Scan for the cell matching the given text and deliver its [X, Y] coordinate at center. 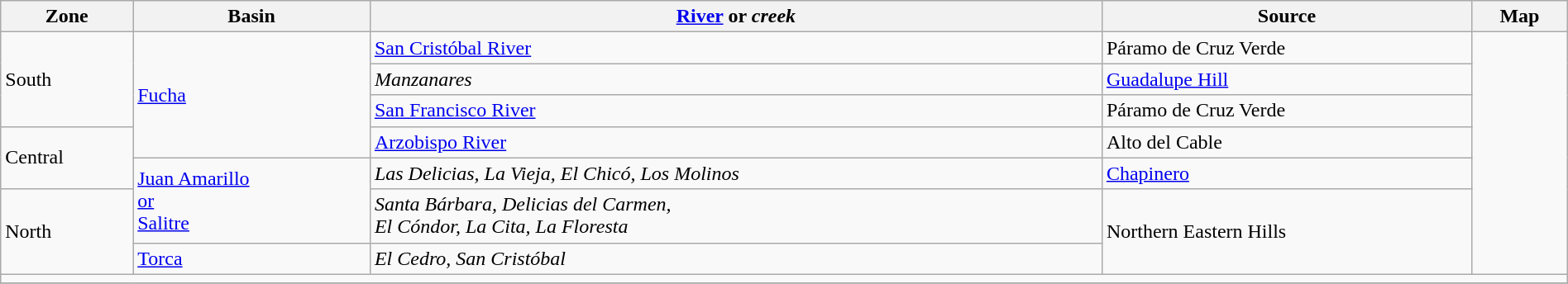
South [67, 79]
North [67, 231]
Guadalupe Hill [1287, 79]
Northern Eastern Hills [1287, 231]
Central [67, 158]
Zone [67, 17]
Torca [251, 258]
Juan AmarilloorSalitre [251, 200]
El Cedro, San Cristóbal [736, 258]
Arzobispo River [736, 142]
Santa Bárbara, Delicias del Carmen,El Cóndor, La Cita, La Floresta [736, 216]
River or creek [736, 17]
Source [1287, 17]
Basin [251, 17]
Map [1520, 17]
Alto del Cable [1287, 142]
Las Delicias, La Vieja, El Chicó, Los Molinos [736, 173]
San Francisco River [736, 111]
Fucha [251, 95]
Chapinero [1287, 173]
San Cristóbal River [736, 48]
Manzanares [736, 79]
